Search for the cell housing the specified text and yield its [x, y] center coordinate. 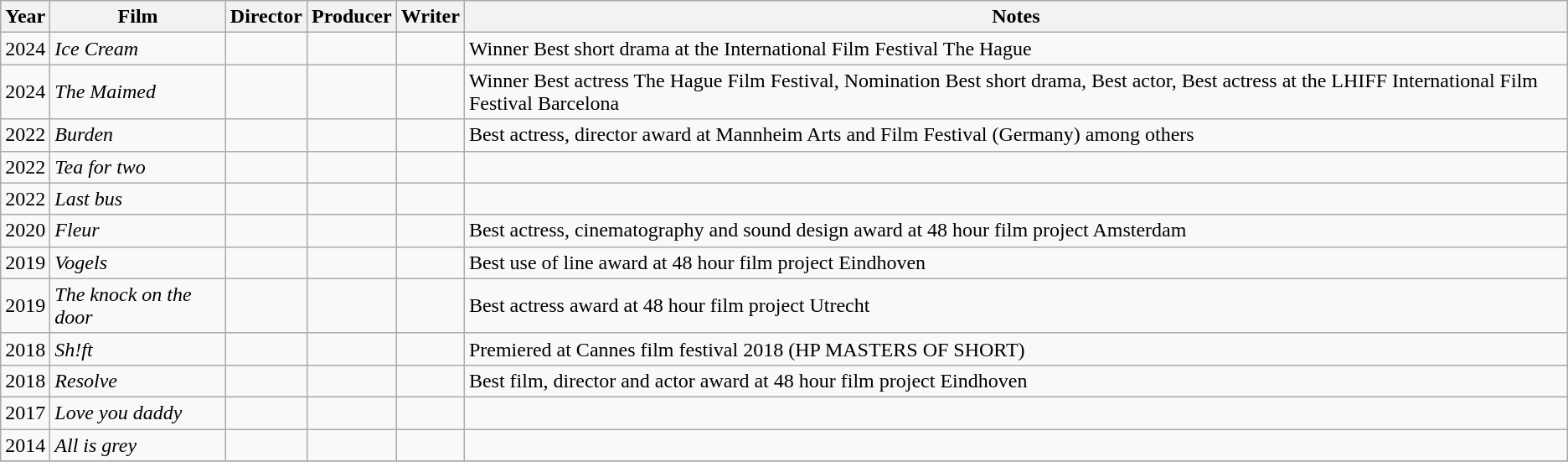
Tea for two [137, 167]
Writer [431, 17]
Film [137, 17]
Winner Best short drama at the International Film Festival The Hague [1015, 49]
Best actress award at 48 hour film project Utrecht [1015, 305]
Ice Cream [137, 49]
Sh!ft [137, 349]
Vogels [137, 262]
Best use of line award at 48 hour film project Eindhoven [1015, 262]
Last bus [137, 199]
Fleur [137, 231]
Premiered at Cannes film festival 2018 (HP MASTERS OF SHORT) [1015, 349]
The Maimed [137, 92]
Love you daddy [137, 413]
Director [266, 17]
2014 [25, 445]
2017 [25, 413]
Winner Best actress The Hague Film Festival, Nomination Best short drama, Best actor, Best actress at the LHIFF International Film Festival Barcelona [1015, 92]
Notes [1015, 17]
Year [25, 17]
2020 [25, 231]
The knock on the door [137, 305]
Best actress, cinematography and sound design award at 48 hour film project Amsterdam [1015, 231]
Producer [352, 17]
Burden [137, 135]
Best film, director and actor award at 48 hour film project Eindhoven [1015, 381]
Best actress, director award at Mannheim Arts and Film Festival (Germany) among others [1015, 135]
Resolve [137, 381]
All is grey [137, 445]
